Scan for the cell matching the given text and deliver its [x, y] coordinate at center. 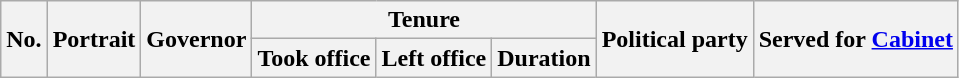
Took office [314, 58]
Governor [196, 39]
Political party [674, 39]
Portrait [94, 39]
Left office [434, 58]
Duration [544, 58]
Tenure [424, 20]
Served for Cabinet [856, 39]
No. [24, 39]
